Identify which cell holds the provided text, then report its (X, Y) central coordinate. 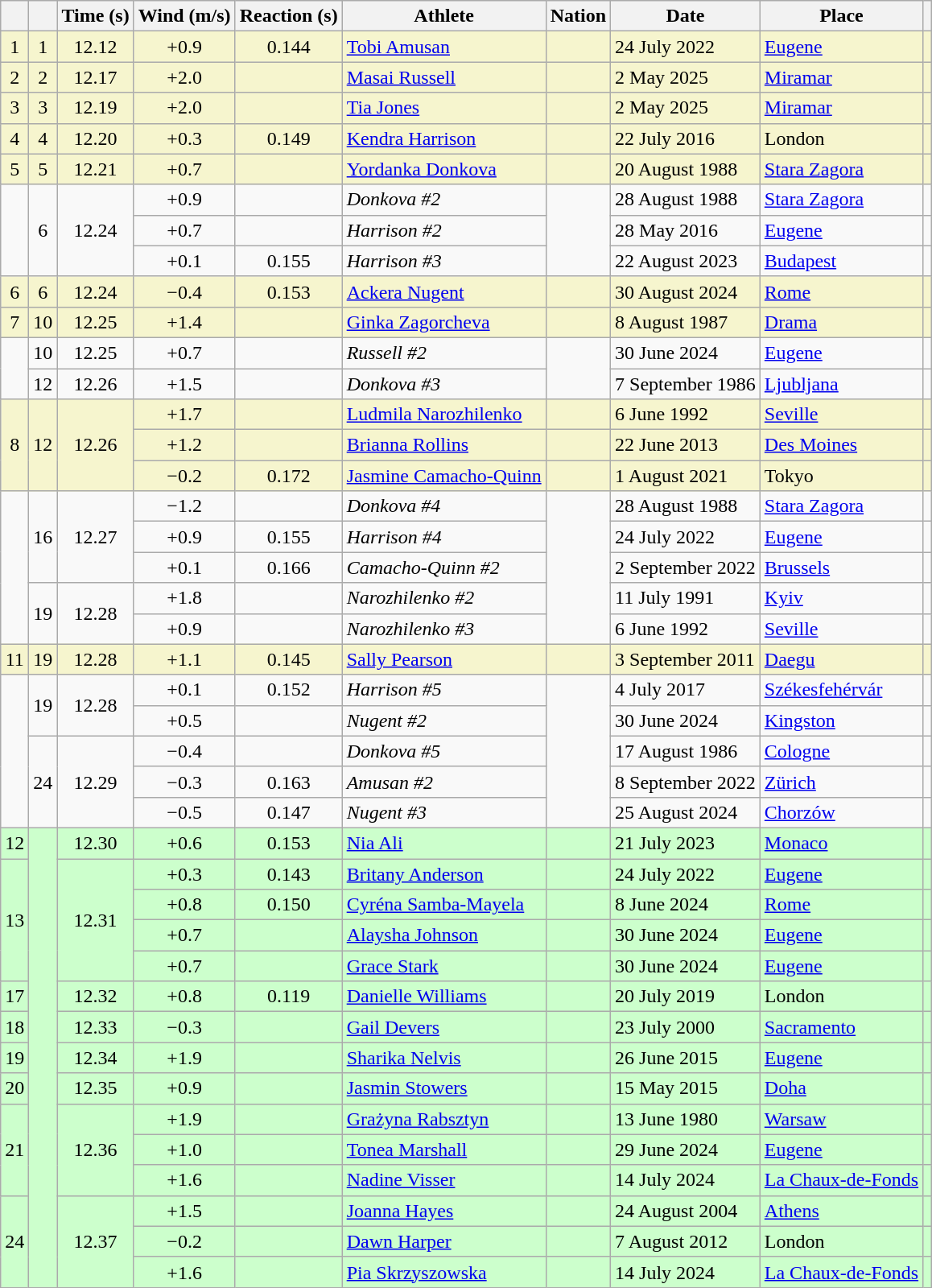
Des Moines (841, 445)
0.143 (288, 873)
Nation (578, 16)
8 (14, 445)
Nugent #3 (444, 812)
0.145 (288, 659)
12.21 (95, 169)
12.12 (95, 47)
12.19 (95, 108)
Székesfehérvár (841, 690)
25 August 2024 (686, 812)
0.172 (288, 476)
−1.2 (184, 506)
Ljubljana (841, 384)
+1.4 (184, 322)
Tobi Amusan (444, 47)
Cologne (841, 751)
21 July 2023 (686, 843)
Jasmine Camacho-Quinn (444, 476)
Nugent #2 (444, 720)
+1.7 (184, 415)
17 (14, 997)
0.149 (288, 138)
0.152 (288, 690)
0.150 (288, 905)
Warsaw (841, 1119)
Narozhilenko #3 (444, 629)
26 June 2015 (686, 1058)
11 July 1991 (686, 598)
Grażyna Rabsztyn (444, 1119)
Ludmila Narozhilenko (444, 415)
Harrison #4 (444, 537)
Dawn Harper (444, 1241)
Harrison #2 (444, 230)
Drama (841, 322)
+1.1 (184, 659)
Tonea Marshall (444, 1150)
+1.0 (184, 1150)
21 (14, 1150)
17 August 1986 (686, 751)
+1.8 (184, 598)
12.20 (95, 138)
23 July 2000 (686, 1027)
Reaction (s) (288, 16)
8 August 1987 (686, 322)
16 (43, 537)
Time (s) (95, 16)
Yordanka Donkova (444, 169)
Joanna Hayes (444, 1211)
4 July 2017 (686, 690)
12.35 (95, 1088)
0.166 (288, 568)
20 July 2019 (686, 997)
Zürich (841, 782)
7 August 2012 (686, 1241)
12.34 (95, 1058)
Chorzów (841, 812)
Donkova #2 (444, 200)
3 September 2011 (686, 659)
−0.5 (184, 812)
28 May 2016 (686, 230)
11 (14, 659)
Masai Russell (444, 77)
24 August 2004 (686, 1211)
22 August 2023 (686, 261)
20 (14, 1088)
Narozhilenko #2 (444, 598)
Wind (m/s) (184, 16)
12.29 (95, 782)
Doha (841, 1088)
+1.2 (184, 445)
22 June 2013 (686, 445)
Donkova #4 (444, 506)
Budapest (841, 261)
Athlete (444, 16)
0.144 (288, 47)
Camacho-Quinn #2 (444, 568)
Brussels (841, 568)
7 (14, 322)
Danielle Williams (444, 997)
Amusan #2 (444, 782)
29 June 2024 (686, 1150)
Kingston (841, 720)
Date (686, 16)
Cyréna Samba-Mayela (444, 905)
13 (14, 919)
Grace Stark (444, 966)
Donkova #3 (444, 384)
12.30 (95, 843)
Harrison #3 (444, 261)
7 September 1986 (686, 384)
Alaysha Johnson (444, 935)
Ackera Nugent (444, 291)
12.31 (95, 919)
0.163 (288, 782)
12.33 (95, 1027)
15 May 2015 (686, 1088)
Nadine Visser (444, 1180)
Athens (841, 1211)
20 August 1988 (686, 169)
Sharika Nelvis (444, 1058)
Harrison #5 (444, 690)
12.32 (95, 997)
22 July 2016 (686, 138)
Donkova #5 (444, 751)
12.27 (95, 537)
Kyiv (841, 598)
Ginka Zagorcheva (444, 322)
Brianna Rollins (444, 445)
Russell #2 (444, 353)
30 August 2024 (686, 291)
Kendra Harrison (444, 138)
13 June 1980 (686, 1119)
Pia Skrzyszowska (444, 1272)
Nia Ali (444, 843)
18 (14, 1027)
Sacramento (841, 1027)
Britany Anderson (444, 873)
+0.6 (184, 843)
Tokyo (841, 476)
12.17 (95, 77)
Monaco (841, 843)
Jasmin Stowers (444, 1088)
2 September 2022 (686, 568)
12.37 (95, 1241)
8 September 2022 (686, 782)
Sally Pearson (444, 659)
0.147 (288, 812)
+0.5 (184, 720)
0.119 (288, 997)
Daegu (841, 659)
8 June 2024 (686, 905)
Place (841, 16)
Gail Devers (444, 1027)
1 August 2021 (686, 476)
12.36 (95, 1150)
Tia Jones (444, 108)
